Capture the cell that displays the provided text and extract its (X, Y) central coordinate. 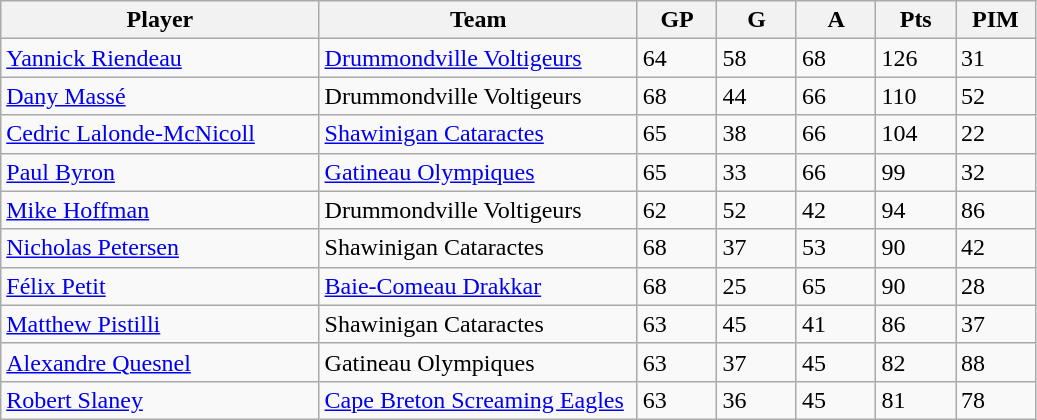
22 (996, 134)
Baie-Comeau Drakkar (478, 286)
Alexandre Quesnel (160, 362)
25 (757, 286)
33 (757, 172)
82 (916, 362)
44 (757, 96)
62 (677, 210)
36 (757, 400)
Paul Byron (160, 172)
Player (160, 20)
Matthew Pistilli (160, 324)
28 (996, 286)
Mike Hoffman (160, 210)
41 (836, 324)
31 (996, 58)
88 (996, 362)
Cape Breton Screaming Eagles (478, 400)
99 (916, 172)
G (757, 20)
81 (916, 400)
53 (836, 248)
126 (916, 58)
Pts (916, 20)
PIM (996, 20)
Dany Massé (160, 96)
Robert Slaney (160, 400)
Cedric Lalonde-McNicoll (160, 134)
32 (996, 172)
94 (916, 210)
Yannick Riendeau (160, 58)
58 (757, 58)
Nicholas Petersen (160, 248)
38 (757, 134)
Félix Petit (160, 286)
78 (996, 400)
110 (916, 96)
A (836, 20)
64 (677, 58)
GP (677, 20)
Team (478, 20)
104 (916, 134)
